Capture the cell that displays the provided text and extract its (X, Y) central coordinate. 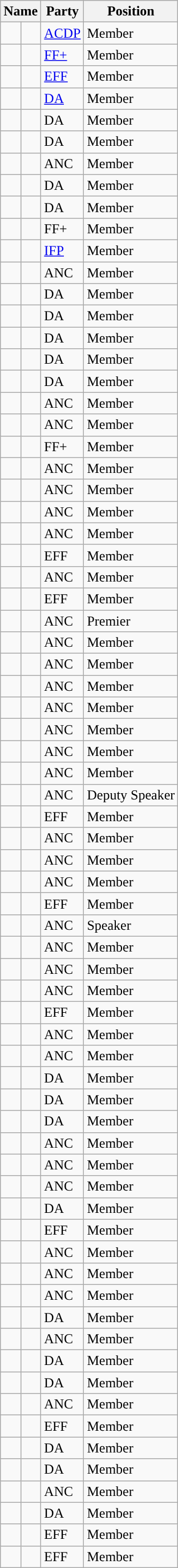
Premier (131, 620)
Party (63, 11)
Deputy Speaker (131, 795)
ACDP (63, 33)
Position (131, 11)
IFP (63, 250)
Name (21, 11)
Speaker (131, 925)
